Search for the cell housing the specified text and yield its [x, y] center coordinate. 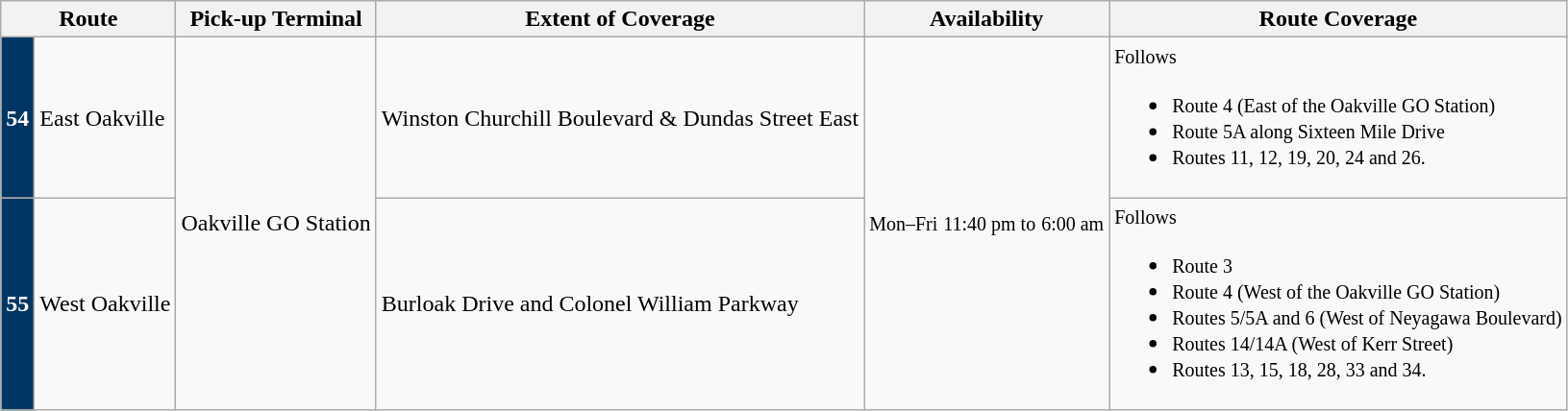
Extent of Coverage [619, 19]
55 [17, 303]
Route Coverage [1338, 19]
Burloak Drive and Colonel William Parkway [619, 303]
West Oakville [106, 303]
Winston Churchill Boulevard & Dundas Street East [619, 117]
East Oakville [106, 117]
Availability [986, 19]
Mon–Fri 11:40 pm to 6:00 am [986, 224]
54 [17, 117]
Pick-up Terminal [276, 19]
FollowsRoute 4 (East of the Oakville GO Station)Route 5A along Sixteen Mile DriveRoutes 11, 12, 19, 20, 24 and 26. [1338, 117]
Route [88, 19]
Oakville GO Station [276, 224]
